Provide the (X, Y) coordinate of the cell's center where the given text is located.  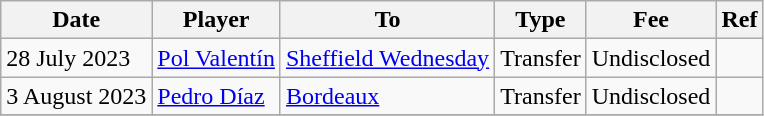
Fee (651, 20)
Player (216, 20)
Pedro Díaz (216, 96)
Bordeaux (387, 96)
Ref (740, 20)
To (387, 20)
Sheffield Wednesday (387, 58)
Date (76, 20)
28 July 2023 (76, 58)
Type (541, 20)
3 August 2023 (76, 96)
Pol Valentín (216, 58)
